Extract the [x, y] coordinate from the center of the cell holding the provided text.  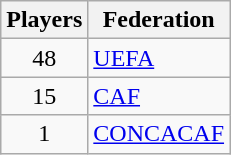
CONCACAF [159, 134]
48 [44, 58]
Players [44, 20]
CAF [159, 96]
1 [44, 134]
Federation [159, 20]
UEFA [159, 58]
15 [44, 96]
